Scan for the cell matching the given text and deliver its [x, y] coordinate at center. 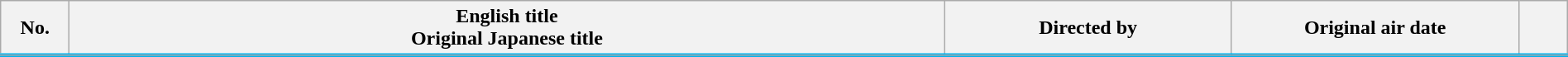
No. [35, 28]
Original air date [1374, 28]
Directed by [1088, 28]
English titleOriginal Japanese title [507, 28]
